From the cell containing the given text, extract its center point as [X, Y] coordinate. 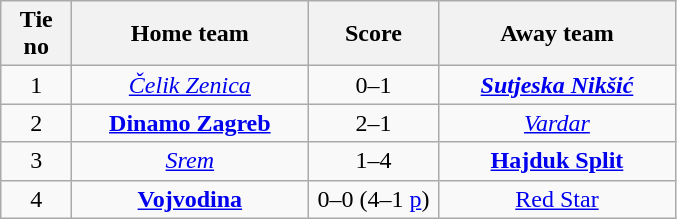
Vojvodina [190, 199]
2–1 [374, 123]
Sutjeska Nikšić [557, 85]
Home team [190, 34]
Tie no [36, 34]
Away team [557, 34]
1–4 [374, 161]
Čelik Zenica [190, 85]
Hajduk Split [557, 161]
Vardar [557, 123]
Red Star [557, 199]
0–1 [374, 85]
3 [36, 161]
Score [374, 34]
2 [36, 123]
0–0 (4–1 p) [374, 199]
Dinamo Zagreb [190, 123]
4 [36, 199]
1 [36, 85]
Srem [190, 161]
